From the cell containing the given text, extract its center point as (x, y) coordinate. 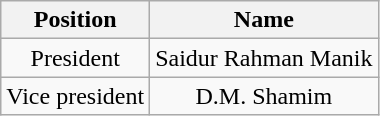
Vice president (76, 96)
Position (76, 20)
D.M. Shamim (264, 96)
Name (264, 20)
Saidur Rahman Manik (264, 58)
President (76, 58)
